Scan for the cell matching the given text and deliver its [x, y] coordinate at center. 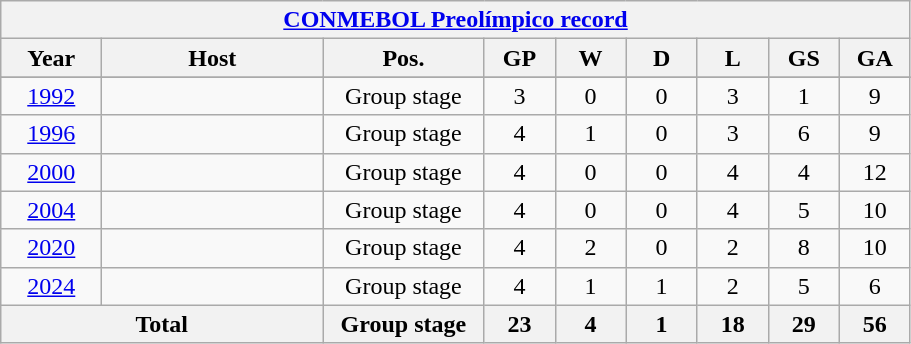
CONMEBOL Preolímpico record [456, 20]
GP [520, 58]
18 [732, 324]
Year [52, 58]
1996 [52, 134]
2000 [52, 172]
1992 [52, 96]
2004 [52, 210]
Total [162, 324]
GS [804, 58]
Host [212, 58]
29 [804, 324]
56 [874, 324]
Pos. [404, 58]
8 [804, 248]
23 [520, 324]
2024 [52, 286]
D [662, 58]
12 [874, 172]
GA [874, 58]
2020 [52, 248]
W [590, 58]
L [732, 58]
